For the text-containing cell, return its midpoint in (X, Y) coordinate format. 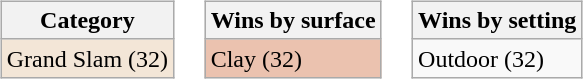
Category (87, 20)
Clay (32) (293, 58)
Outdoor (32) (498, 58)
Grand Slam (32) (87, 58)
Wins by setting (498, 20)
Wins by surface (293, 20)
